Find where the given text appears and provide that cell's center as (x, y) coordinate. 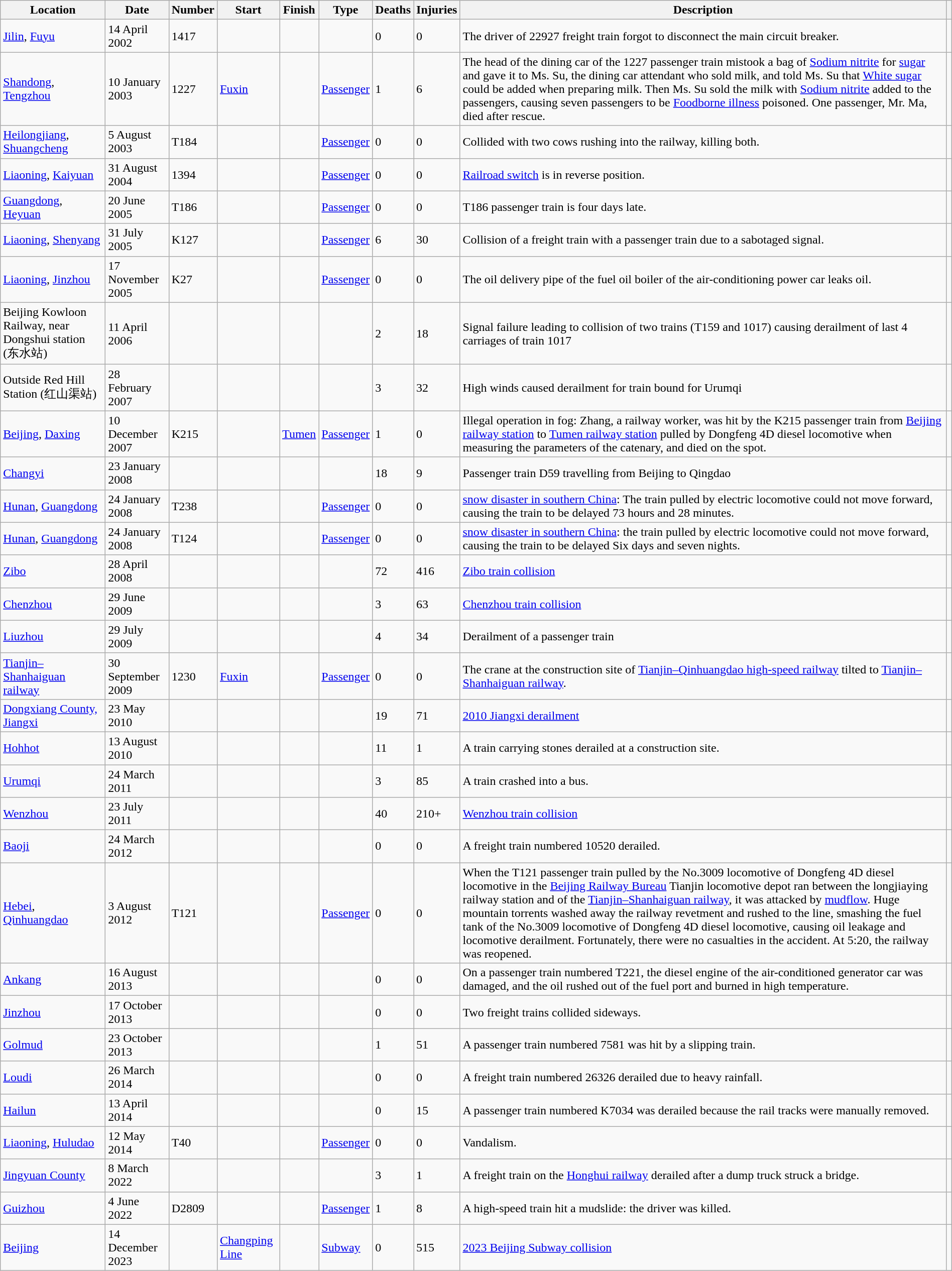
40 (393, 814)
T121 (193, 913)
5 August 2003 (138, 142)
Two freight trains collided sideways. (703, 1012)
Zibo train collision (703, 571)
4 June 2022 (138, 1208)
Dongxiang County, Jiangxi (53, 715)
T186 passenger train is four days late. (703, 207)
Ankang (53, 979)
Liaoning, Kaiyuan (53, 175)
K127 (193, 240)
A freight train numbered 10520 derailed. (703, 847)
31 August 2004 (138, 175)
Golmud (53, 1045)
1417 (193, 36)
23 May 2010 (138, 715)
28 February 2007 (138, 388)
Vandalism. (703, 1143)
29 June 2009 (138, 604)
Beijing, Daxing (53, 434)
Changyi (53, 473)
Zibo (53, 571)
10 December 2007 (138, 434)
71 (437, 715)
2023 Beijing Subway collision (703, 1247)
Shandong, Tengzhou (53, 89)
2010 Jiangxi derailment (703, 715)
16 August 2013 (138, 979)
Hohhot (53, 748)
Chenzhou (53, 604)
15 (437, 1110)
515 (437, 1247)
63 (437, 604)
30 September 2009 (138, 676)
Injuries (437, 10)
8 (437, 1208)
14 April 2002 (138, 36)
Location (53, 10)
A train crashed into a bus. (703, 780)
Passenger train D59 travelling from Beijing to Qingdao (703, 473)
T40 (193, 1143)
A high-speed train hit a mudslide: the driver was killed. (703, 1208)
24 March 2011 (138, 780)
Jinzhou (53, 1012)
Guangdong, Heyuan (53, 207)
Heilongjiang, Shuangcheng (53, 142)
29 July 2009 (138, 637)
K27 (193, 279)
3 August 2012 (138, 913)
20 June 2005 (138, 207)
51 (437, 1045)
23 January 2008 (138, 473)
Chenzhou train collision (703, 604)
28 April 2008 (138, 571)
A passenger train numbered 7581 was hit by a slipping train. (703, 1045)
14 December 2023 (138, 1247)
The crane at the construction site of Tianjin–Qinhuangdao high-speed railway tilted to Tianjin–Shanhaiguan railway. (703, 676)
Description (703, 10)
Loudi (53, 1078)
85 (437, 780)
Finish (299, 10)
Tianjin–Shanhaiguan railway (53, 676)
72 (393, 571)
Collision of a freight train with a passenger train due to a sabotaged signal. (703, 240)
Subway (345, 1247)
Beijing Kowloon Railway, near Dongshui station (东水站) (53, 333)
Liaoning, Shenyang (53, 240)
Derailment of a passenger train (703, 637)
Baoji (53, 847)
Signal failure leading to collision of two trains (T159 and 1017) causing derailment of last 4 carriages of train 1017 (703, 333)
4 (393, 637)
T184 (193, 142)
Hebei, Qinhuangdao (53, 913)
30 (437, 240)
9 (437, 473)
Deaths (393, 10)
The oil delivery pipe of the fuel oil boiler of the air-conditioning power car leaks oil. (703, 279)
T186 (193, 207)
High winds caused derailment for train bound for Urumqi (703, 388)
Jilin, Fuyu (53, 36)
T238 (193, 506)
The driver of 22927 freight train forgot to disconnect the main circuit breaker. (703, 36)
Railroad switch is in reverse position. (703, 175)
10 January 2003 (138, 89)
26 March 2014 (138, 1078)
Jingyuan County (53, 1175)
1394 (193, 175)
31 July 2005 (138, 240)
Wenzhou train collision (703, 814)
1227 (193, 89)
1230 (193, 676)
12 May 2014 (138, 1143)
K215 (193, 434)
210+ (437, 814)
23 July 2011 (138, 814)
Tumen (299, 434)
A freight train numbered 26326 derailed due to heavy rainfall. (703, 1078)
Guizhou (53, 1208)
17 November 2005 (138, 279)
Date (138, 10)
Outside Red Hill Station (红山渠站) (53, 388)
13 August 2010 (138, 748)
Hailun (53, 1110)
34 (437, 637)
8 March 2022 (138, 1175)
2 (393, 333)
T124 (193, 538)
11 (393, 748)
A train carrying stones derailed at a construction site. (703, 748)
Changping Line (249, 1247)
Beijing (53, 1247)
Type (345, 10)
A freight train on the Honghui railway derailed after a dump truck struck a bridge. (703, 1175)
19 (393, 715)
23 October 2013 (138, 1045)
Liaoning, Jinzhou (53, 279)
11 April 2006 (138, 333)
A passenger train numbered K7034 was derailed because the rail tracks were manually removed. (703, 1110)
32 (437, 388)
Collided with two cows rushing into the railway, killing both. (703, 142)
Liaoning, Huludao (53, 1143)
Start (249, 10)
D2809 (193, 1208)
Liuzhou (53, 637)
13 April 2014 (138, 1110)
Number (193, 10)
416 (437, 571)
17 October 2013 (138, 1012)
Urumqi (53, 780)
24 March 2012 (138, 847)
Wenzhou (53, 814)
